Return [X, Y] of the center of cell containing provided text 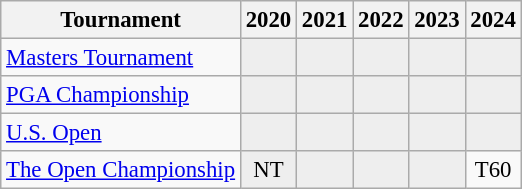
Masters Tournament [121, 58]
T60 [493, 170]
2022 [381, 20]
PGA Championship [121, 95]
The Open Championship [121, 170]
2021 [325, 20]
2023 [437, 20]
2020 [268, 20]
2024 [493, 20]
Tournament [121, 20]
U.S. Open [121, 133]
NT [268, 170]
